Provide the [X, Y] coordinate of the cell's center where the given text is located.  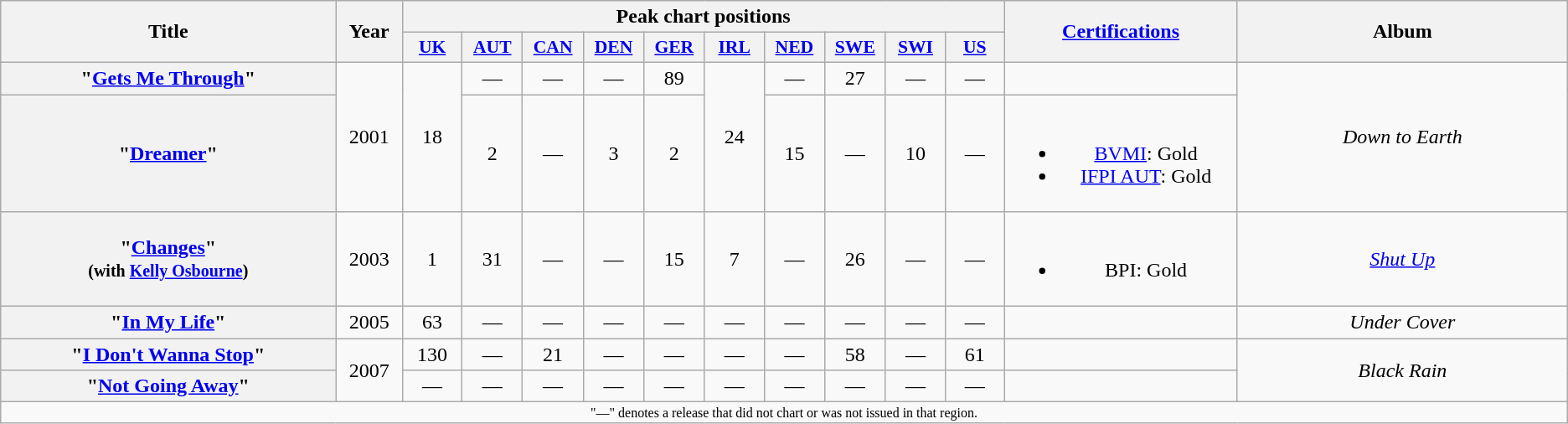
1 [432, 260]
3 [613, 153]
Shut Up [1402, 260]
NED [794, 48]
IRL [734, 48]
UK [432, 48]
10 [916, 153]
2007 [369, 370]
89 [674, 78]
Under Cover [1402, 323]
"I Don't Wanna Stop" [168, 354]
130 [432, 354]
2003 [369, 260]
24 [734, 137]
26 [856, 260]
Down to Earth [1402, 137]
CAN [553, 48]
2005 [369, 323]
"Gets Me Through" [168, 78]
SWE [856, 48]
US [975, 48]
"In My Life" [168, 323]
"—" denotes a release that did not chart or was not issued in that region. [784, 412]
"Not Going Away" [168, 386]
DEN [613, 48]
61 [975, 354]
AUT [493, 48]
GER [674, 48]
27 [856, 78]
Title [168, 32]
"Changes"(with Kelly Osbourne) [168, 260]
31 [493, 260]
63 [432, 323]
Year [369, 32]
Peak chart positions [704, 17]
"Dreamer" [168, 153]
Certifications [1121, 32]
Black Rain [1402, 370]
BPI: Gold [1121, 260]
Album [1402, 32]
BVMI: GoldIFPI AUT: Gold [1121, 153]
7 [734, 260]
58 [856, 354]
2001 [369, 137]
21 [553, 354]
SWI [916, 48]
18 [432, 137]
